Output the (x, y) coordinate of the center of the cell containing the given text.  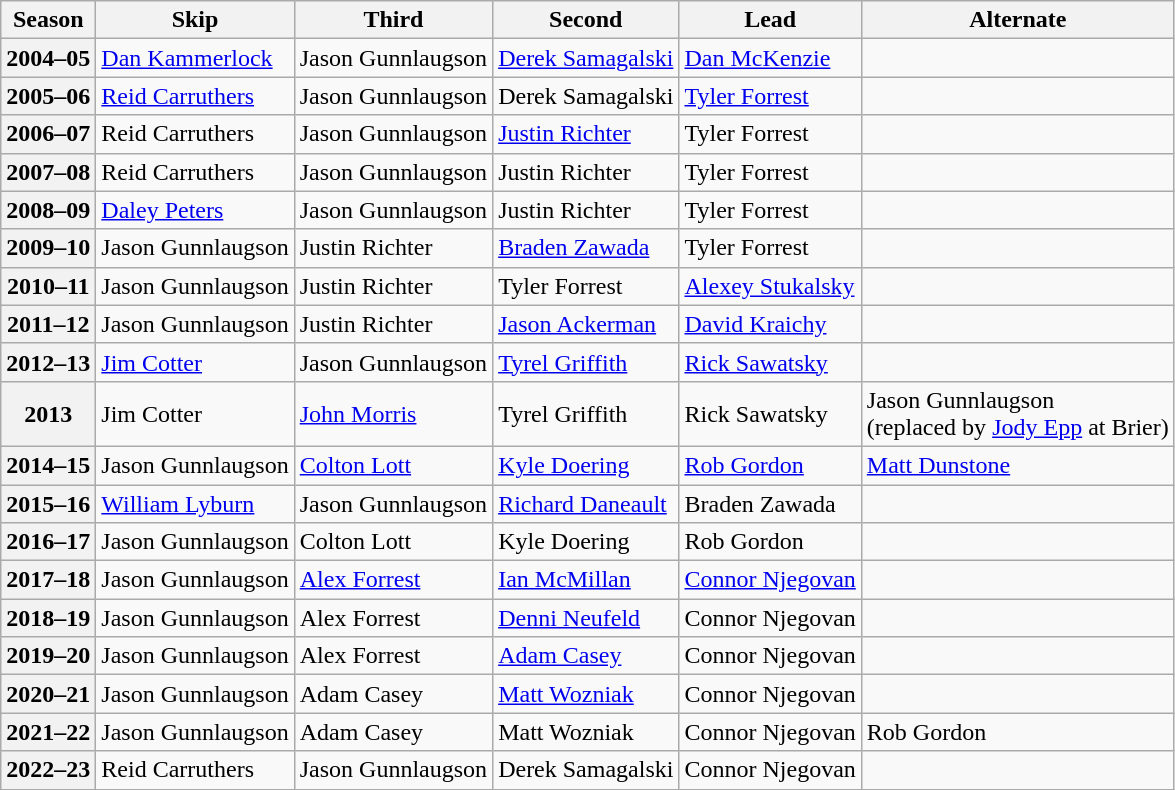
2019–20 (48, 656)
2014–15 (48, 465)
2006–07 (48, 134)
2020–21 (48, 694)
2021–22 (48, 732)
Second (586, 20)
2017–18 (48, 580)
2011–12 (48, 324)
David Kraichy (770, 324)
Ian McMillan (586, 580)
Matt Dunstone (1018, 465)
2018–19 (48, 618)
Dan McKenzie (770, 58)
2007–08 (48, 172)
2012–13 (48, 362)
Jason Gunnlaugson (replaced by Jody Epp at Brier) (1018, 414)
William Lyburn (195, 503)
Richard Daneault (586, 503)
2016–17 (48, 542)
Daley Peters (195, 210)
2010–11 (48, 286)
Jason Ackerman (586, 324)
2022–23 (48, 770)
Skip (195, 20)
2015–16 (48, 503)
2008–09 (48, 210)
2009–10 (48, 248)
Third (393, 20)
2013 (48, 414)
Alternate (1018, 20)
Lead (770, 20)
2004–05 (48, 58)
2005–06 (48, 96)
Season (48, 20)
Alexey Stukalsky (770, 286)
Denni Neufeld (586, 618)
John Morris (393, 414)
Dan Kammerlock (195, 58)
